Scan for the cell matching the given text and deliver its [X, Y] coordinate at center. 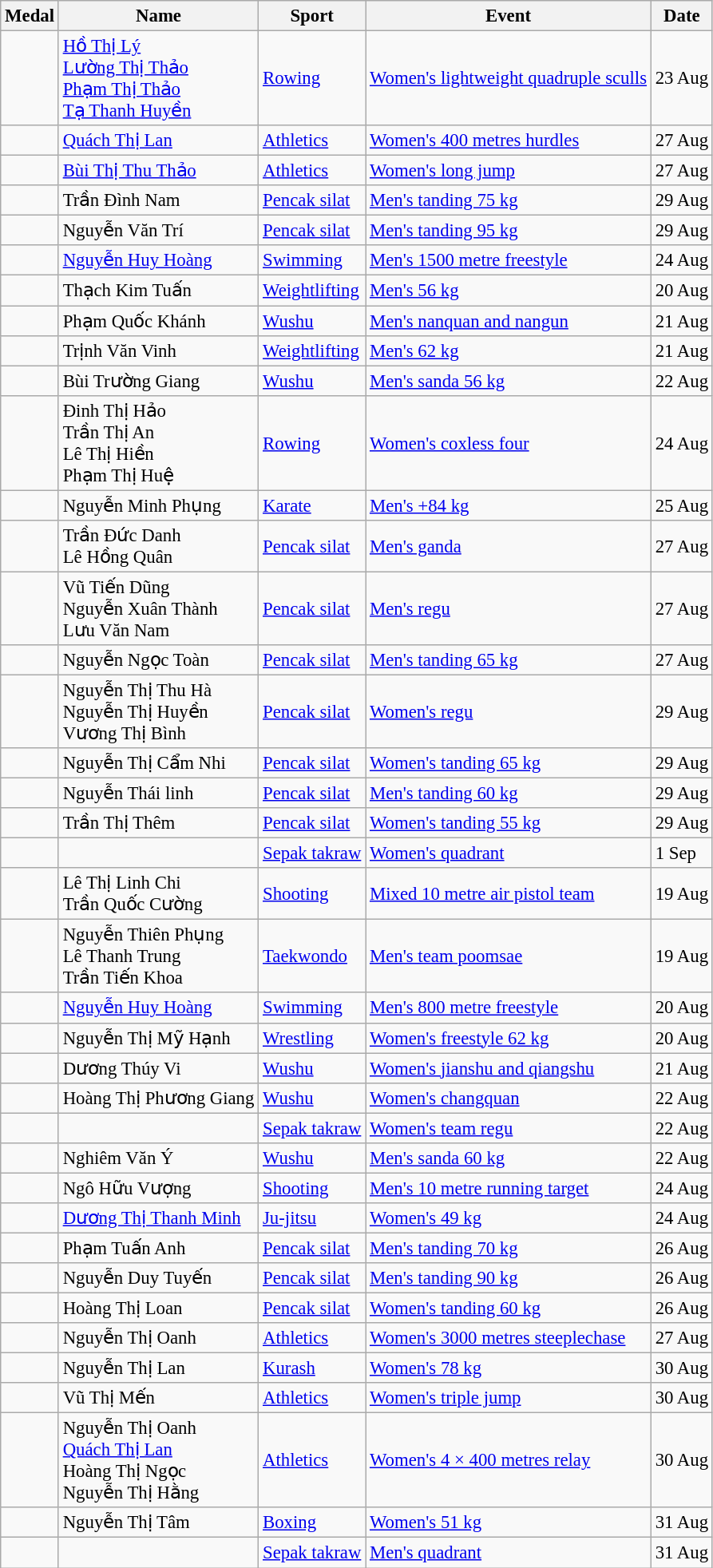
Dương Thị Thanh Minh [158, 1218]
Nguyễn Văn Trí [158, 231]
Nguyễn Duy Tuyến [158, 1278]
Vũ Thị Mến [158, 1398]
Women's 51 kg [509, 1522]
23 Aug [682, 78]
Medal [30, 16]
Nghiêm Văn Ý [158, 1158]
Men's team poomsae [509, 956]
Quách Thị Lan [158, 141]
Men's tanding 90 kg [509, 1278]
Boxing [312, 1522]
Bùi Thị Thu Thảo [158, 171]
Karate [312, 505]
Trịnh Văn Vinh [158, 350]
Women's 400 metres hurdles [509, 141]
Women's 3000 metres steeplechase [509, 1338]
Trần Đức DanhLê Hồng Quân [158, 546]
Nguyễn Thị OanhQuách Thị LanHoàng Thị NgọcNguyễn Thị Hằng [158, 1461]
Nguyễn Thiên PhụngLê Thanh TrungTrần Tiến Khoa [158, 956]
Phạm Quốc Khánh [158, 321]
Nguyễn Thị Thu HàNguyễn Thị HuyềnVương Thị Bình [158, 711]
Nguyễn Thái linh [158, 794]
Women's lightweight quadruple sculls [509, 78]
Women's long jump [509, 171]
Đinh Thị HảoTrần Thị AnLê Thị HiềnPhạm Thị Huệ [158, 442]
Nguyễn Thị Mỹ Hạnh [158, 1038]
Sport [312, 16]
Women's tanding 65 kg [509, 763]
Men's tanding 65 kg [509, 660]
Men's +84 kg [509, 505]
Taekwondo [312, 956]
1 Sep [682, 853]
Thạch Kim Tuấn [158, 291]
Women's tanding 55 kg [509, 823]
Women's quadrant [509, 853]
Women's freestyle 62 kg [509, 1038]
Men's regu [509, 608]
Women's team regu [509, 1128]
Ju-jitsu [312, 1218]
Trần Thị Thêm [158, 823]
Men's 800 metre freestyle [509, 1008]
Women's 78 kg [509, 1368]
Women's coxless four [509, 442]
Nguyễn Thị Oanh [158, 1338]
Men's tanding 75 kg [509, 200]
Men's tanding 70 kg [509, 1248]
Bùi Trường Giang [158, 381]
Nguyễn Thị Tâm [158, 1522]
Name [158, 16]
Nguyễn Minh Phụng [158, 505]
Men's quadrant [509, 1553]
Men's tanding 95 kg [509, 231]
Men's sanda 60 kg [509, 1158]
Women's tanding 60 kg [509, 1309]
Men's sanda 56 kg [509, 381]
Ngô Hữu Vượng [158, 1188]
Men's 56 kg [509, 291]
Men's nanquan and nangun [509, 321]
Men's tanding 60 kg [509, 794]
Nguyễn Ngọc Toàn [158, 660]
Women's 49 kg [509, 1218]
Hoàng Thị Phương Giang [158, 1098]
Men's 1500 metre freestyle [509, 261]
Wrestling [312, 1038]
Women's triple jump [509, 1398]
Men's 62 kg [509, 350]
Phạm Tuấn Anh [158, 1248]
Date [682, 16]
Trần Đình Nam [158, 200]
Lê Thị Linh ChiTrần Quốc Cường [158, 894]
Women's 4 × 400 metres relay [509, 1461]
Hồ Thị LýLường Thị ThảoPhạm Thị ThảoTạ Thanh Huyền [158, 78]
Women's regu [509, 711]
Nguyễn Thị Lan [158, 1368]
Men's ganda [509, 546]
Hoàng Thị Loan [158, 1309]
Kurash [312, 1368]
Women's jianshu and qiangshu [509, 1068]
Dương Thúy Vi [158, 1068]
Nguyễn Thị Cẩm Nhi [158, 763]
Event [509, 16]
Vũ Tiến DũngNguyễn Xuân ThànhLưu Văn Nam [158, 608]
Mixed 10 metre air pistol team [509, 894]
Men's 10 metre running target [509, 1188]
25 Aug [682, 505]
Women's changquan [509, 1098]
